Find where the given text appears and provide that cell's center as (X, Y) coordinate. 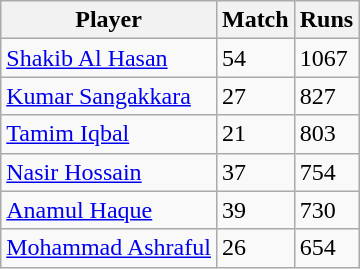
Anamul Haque (109, 210)
Tamim Iqbal (109, 134)
Mohammad Ashraful (109, 248)
654 (326, 248)
27 (255, 96)
37 (255, 172)
Shakib Al Hasan (109, 58)
Match (255, 20)
Runs (326, 20)
754 (326, 172)
39 (255, 210)
Player (109, 20)
Kumar Sangakkara (109, 96)
827 (326, 96)
Nasir Hossain (109, 172)
21 (255, 134)
730 (326, 210)
26 (255, 248)
54 (255, 58)
1067 (326, 58)
803 (326, 134)
